Return (X, Y) of the center of cell containing provided text 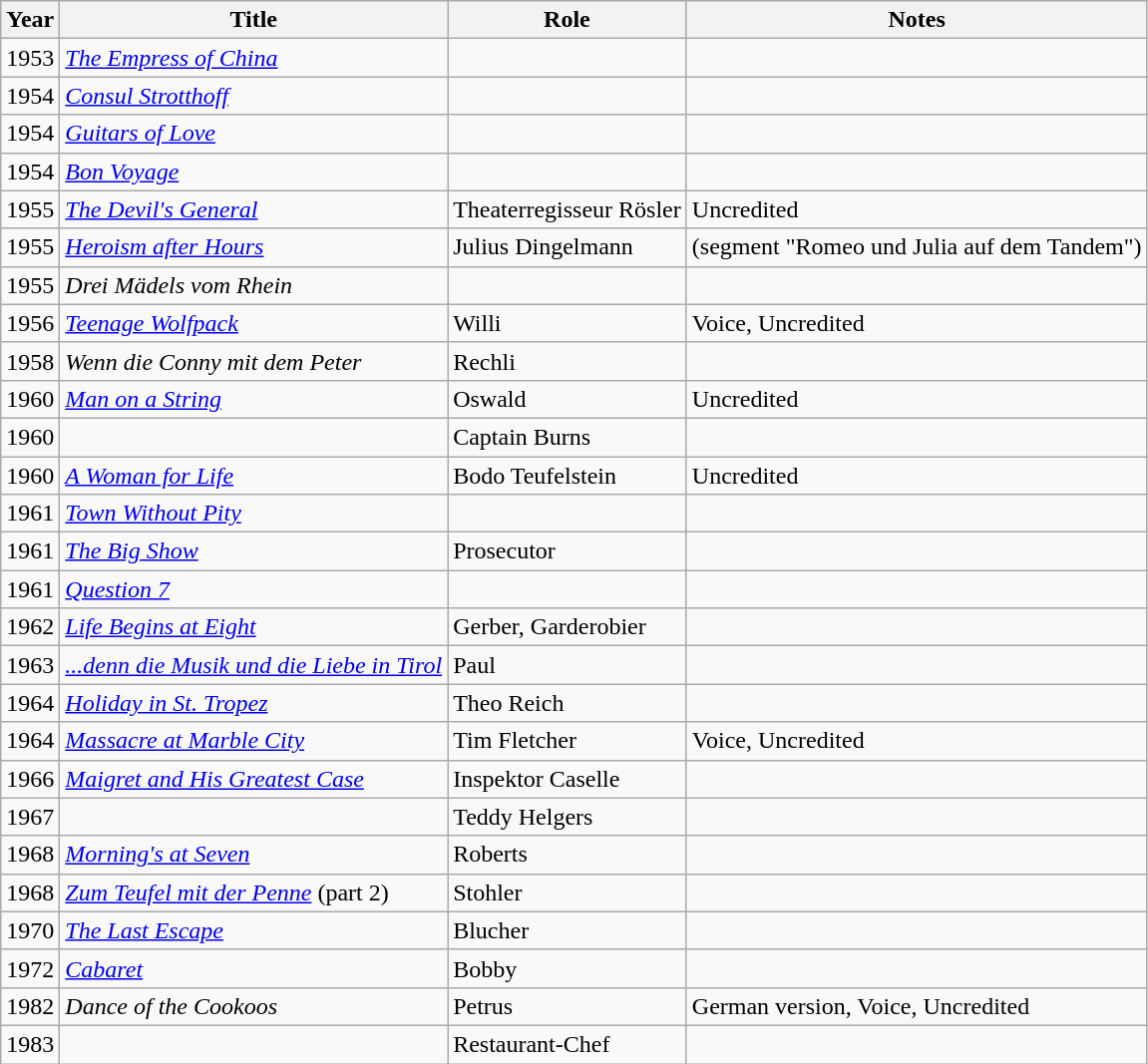
Role (568, 20)
The Devil's General (253, 209)
Massacre at Marble City (253, 741)
Theo Reich (568, 703)
1967 (30, 817)
Oswald (568, 399)
Cabaret (253, 968)
Rechli (568, 361)
1972 (30, 968)
Heroism after Hours (253, 247)
German version, Voice, Uncredited (917, 1006)
Bobby (568, 968)
1956 (30, 323)
1983 (30, 1044)
(segment "Romeo und Julia auf dem Tandem") (917, 247)
Inspektor Caselle (568, 779)
Notes (917, 20)
Drei Mädels vom Rhein (253, 285)
Guitars of Love (253, 134)
1953 (30, 58)
Captain Burns (568, 437)
Gerber, Garderobier (568, 627)
Prosecutor (568, 551)
Town Without Pity (253, 514)
1963 (30, 665)
Willi (568, 323)
1982 (30, 1006)
...denn die Musik und die Liebe in Tirol (253, 665)
Stohler (568, 892)
Man on a String (253, 399)
Zum Teufel mit der Penne (part 2) (253, 892)
Tim Fletcher (568, 741)
Teenage Wolfpack (253, 323)
Dance of the Cookoos (253, 1006)
Blucher (568, 930)
1962 (30, 627)
Life Begins at Eight (253, 627)
Theaterregisseur Rösler (568, 209)
Petrus (568, 1006)
1970 (30, 930)
The Last Escape (253, 930)
The Big Show (253, 551)
The Empress of China (253, 58)
Roberts (568, 855)
Teddy Helgers (568, 817)
Holiday in St. Tropez (253, 703)
Wenn die Conny mit dem Peter (253, 361)
Consul Strotthoff (253, 96)
Bon Voyage (253, 172)
Maigret and His Greatest Case (253, 779)
Question 7 (253, 589)
Morning's at Seven (253, 855)
A Woman for Life (253, 476)
Bodo Teufelstein (568, 476)
1966 (30, 779)
Paul (568, 665)
Restaurant-Chef (568, 1044)
1958 (30, 361)
Year (30, 20)
Julius Dingelmann (568, 247)
Title (253, 20)
